Identify which cell holds the provided text, then report its (X, Y) central coordinate. 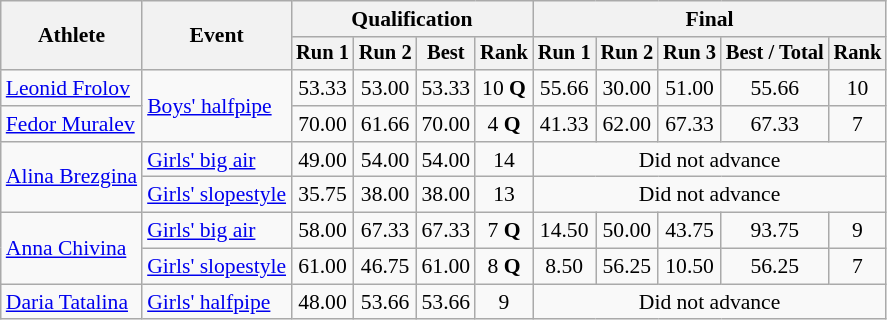
53.00 (386, 88)
8 Q (504, 267)
35.75 (322, 195)
Fedor Muralev (72, 124)
14.50 (564, 231)
Anna Chivina (72, 248)
Daria Tatalina (72, 302)
51.00 (690, 88)
61.66 (386, 124)
50.00 (628, 231)
62.00 (628, 124)
Event (216, 36)
58.00 (322, 231)
Best (446, 54)
10 Q (504, 88)
46.75 (386, 267)
48.00 (322, 302)
7 Q (504, 231)
43.75 (690, 231)
41.33 (564, 124)
93.75 (775, 231)
8.50 (564, 267)
30.00 (628, 88)
10.50 (690, 267)
4 Q (504, 124)
Qualification (412, 19)
Best / Total (775, 54)
49.00 (322, 160)
Run 3 (690, 54)
14 (504, 160)
10 (858, 88)
Alina Brezgina (72, 178)
Leonid Frolov (72, 88)
Athlete (72, 36)
Girls' halfpipe (216, 302)
13 (504, 195)
Final (710, 19)
Boys' halfpipe (216, 106)
